Provide the (x, y) coordinate of the cell's center where the given text is located.  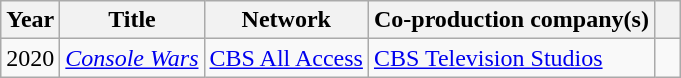
Network (286, 20)
Co-production company(s) (511, 20)
CBS All Access (286, 58)
CBS Television Studios (511, 58)
2020 (30, 58)
Title (132, 20)
Year (30, 20)
Console Wars (132, 58)
